Search for the cell housing the specified text and yield its [X, Y] center coordinate. 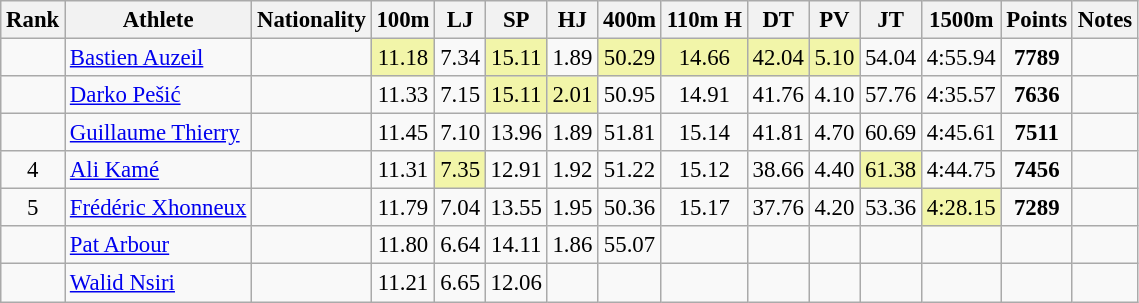
14.11 [516, 245]
11.79 [403, 208]
53.36 [891, 208]
Notes [1104, 20]
57.76 [891, 95]
7511 [1036, 133]
Guillaume Thierry [158, 133]
4.10 [834, 95]
4:35.57 [961, 95]
7.15 [460, 95]
4 [33, 170]
7636 [1036, 95]
14.66 [704, 58]
Pat Arbour [158, 245]
Nationality [312, 20]
12.91 [516, 170]
11.21 [403, 283]
14.91 [704, 95]
55.07 [630, 245]
60.69 [891, 133]
5.10 [834, 58]
1.86 [572, 245]
51.81 [630, 133]
1500m [961, 20]
SP [516, 20]
42.04 [778, 58]
37.76 [778, 208]
5 [33, 208]
11.80 [403, 245]
11.45 [403, 133]
6.65 [460, 283]
41.76 [778, 95]
Frédéric Xhonneux [158, 208]
400m [630, 20]
4:44.75 [961, 170]
Bastien Auzeil [158, 58]
7.35 [460, 170]
Athlete [158, 20]
7789 [1036, 58]
12.06 [516, 283]
15.14 [704, 133]
6.64 [460, 245]
1.95 [572, 208]
7289 [1036, 208]
4.70 [834, 133]
50.36 [630, 208]
11.18 [403, 58]
41.81 [778, 133]
50.95 [630, 95]
54.04 [891, 58]
50.29 [630, 58]
Rank [33, 20]
100m [403, 20]
1.92 [572, 170]
7456 [1036, 170]
2.01 [572, 95]
110m H [704, 20]
13.96 [516, 133]
Ali Kamé [158, 170]
51.22 [630, 170]
HJ [572, 20]
DT [778, 20]
15.12 [704, 170]
13.55 [516, 208]
4.40 [834, 170]
38.66 [778, 170]
7.04 [460, 208]
7.34 [460, 58]
4:45.61 [961, 133]
7.10 [460, 133]
4:28.15 [961, 208]
Walid Nsiri [158, 283]
11.33 [403, 95]
61.38 [891, 170]
LJ [460, 20]
4.20 [834, 208]
15.17 [704, 208]
Darko Pešić [158, 95]
PV [834, 20]
11.31 [403, 170]
4:55.94 [961, 58]
Points [1036, 20]
JT [891, 20]
